Output the (X, Y) coordinate of the center of the cell containing the given text.  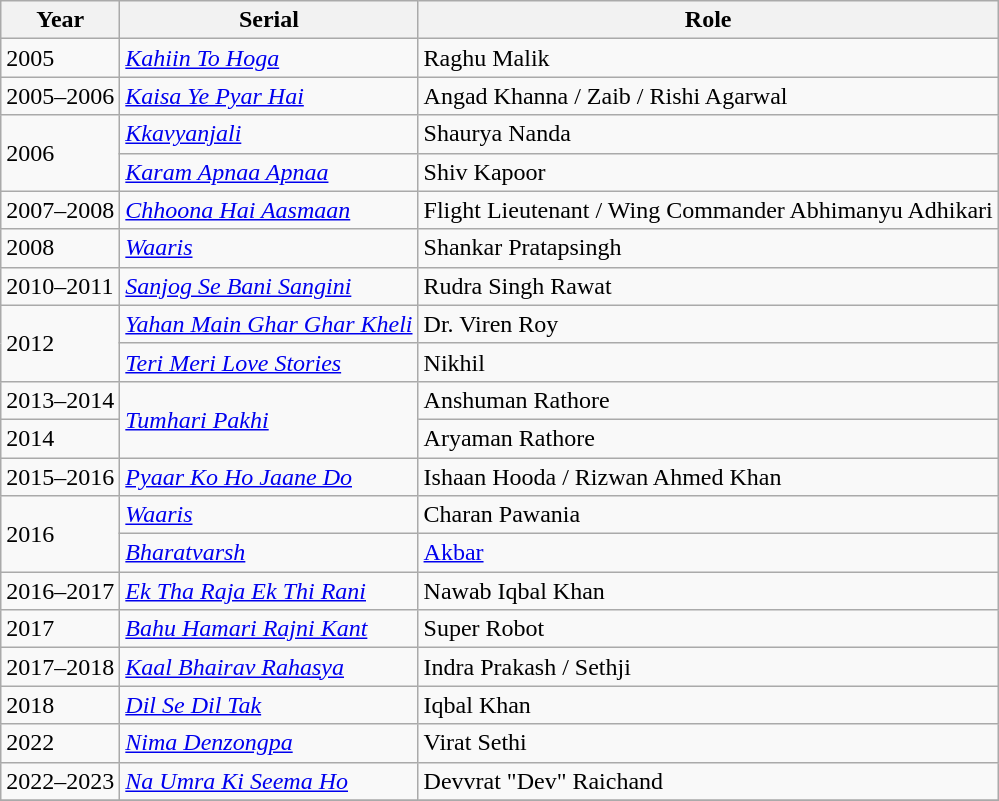
Dr. Viren Roy (708, 324)
2005–2006 (60, 96)
Yahan Main Ghar Ghar Kheli (269, 324)
Super Robot (708, 629)
Charan Pawania (708, 515)
2022 (60, 743)
Pyaar Ko Ho Jaane Do (269, 477)
2008 (60, 248)
Serial (269, 20)
Kahiin To Hoga (269, 58)
Ishaan Hooda / Rizwan Ahmed Khan (708, 477)
Role (708, 20)
Karam Apnaa Apnaa (269, 172)
Rudra Singh Rawat (708, 286)
Bharatvarsh (269, 553)
Ek Tha Raja Ek Thi Rani (269, 591)
2006 (60, 153)
Nawab Iqbal Khan (708, 591)
Akbar (708, 553)
Dil Se Dil Tak (269, 705)
Year (60, 20)
Raghu Malik (708, 58)
Bahu Hamari Rajni Kant (269, 629)
Chhoona Hai Aasmaan (269, 210)
Iqbal Khan (708, 705)
Shiv Kapoor (708, 172)
Sanjog Se Bani Sangini (269, 286)
Devvrat "Dev" Raichand (708, 781)
Shankar Pratapsingh (708, 248)
Na Umra Ki Seema Ho (269, 781)
2013–2014 (60, 400)
Shaurya Nanda (708, 134)
2007–2008 (60, 210)
Angad Khanna / Zaib / Rishi Agarwal (708, 96)
2017 (60, 629)
Virat Sethi (708, 743)
Kkavyanjali (269, 134)
Kaisa Ye Pyar Hai (269, 96)
2010–2011 (60, 286)
Nima Denzongpa (269, 743)
Kaal Bhairav Rahasya (269, 667)
Anshuman Rathore (708, 400)
Tumhari Pakhi (269, 419)
2014 (60, 438)
Teri Meri Love Stories (269, 362)
2018 (60, 705)
2016–2017 (60, 591)
2012 (60, 343)
2015–2016 (60, 477)
Aryaman Rathore (708, 438)
2005 (60, 58)
2022–2023 (60, 781)
2017–2018 (60, 667)
Flight Lieutenant / Wing Commander Abhimanyu Adhikari (708, 210)
2016 (60, 534)
Indra Prakash / Sethji (708, 667)
Nikhil (708, 362)
